From the cell containing the given text, extract its center point as (x, y) coordinate. 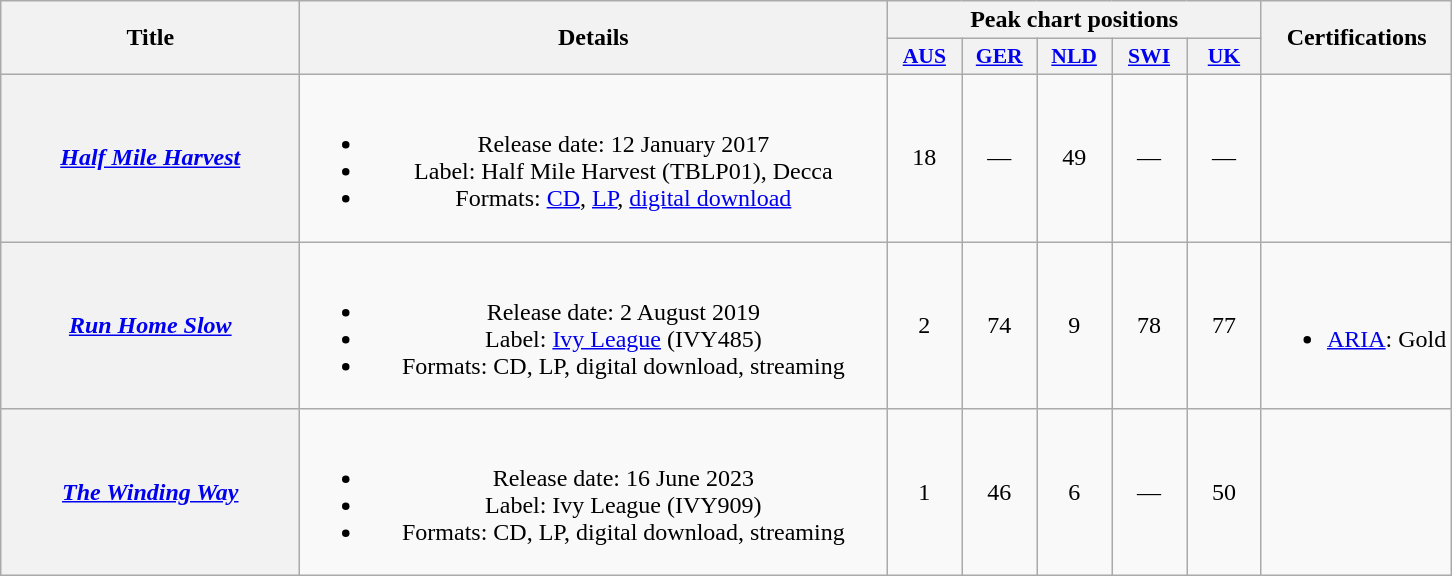
Half Mile Harvest (150, 158)
Release date: 12 January 2017Label: Half Mile Harvest (TBLP01), DeccaFormats: CD, LP, digital download (594, 158)
46 (1000, 492)
Release date: 16 June 2023Label: Ivy League (IVY909)Formats: CD, LP, digital download, streaming (594, 492)
2 (924, 326)
SWI (1150, 57)
Run Home Slow (150, 326)
6 (1074, 492)
49 (1074, 158)
ARIA: Gold (1356, 326)
Peak chart positions (1074, 20)
74 (1000, 326)
Release date: 2 August 2019Label: Ivy League (IVY485)Formats: CD, LP, digital download, streaming (594, 326)
GER (1000, 57)
The Winding Way (150, 492)
78 (1150, 326)
77 (1224, 326)
9 (1074, 326)
Title (150, 38)
18 (924, 158)
Details (594, 38)
NLD (1074, 57)
1 (924, 492)
AUS (924, 57)
UK (1224, 57)
Certifications (1356, 38)
50 (1224, 492)
